Scan for the cell matching the given text and deliver its (X, Y) coordinate at center. 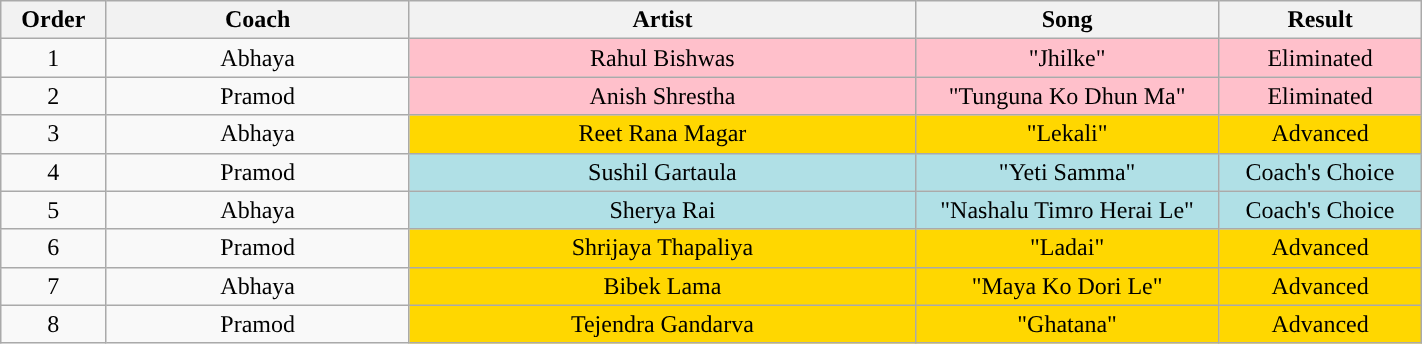
Tejendra Gandarva (662, 324)
Order (54, 20)
Anish Shrestha (662, 96)
Sushil Gartaula (662, 172)
"Ladai" (1067, 248)
1 (54, 58)
Artist (662, 20)
2 (54, 96)
Bibek Lama (662, 286)
"Ghatana" (1067, 324)
"Lekali" (1067, 134)
Sherya Rai (662, 210)
"Jhilke" (1067, 58)
6 (54, 248)
"Maya Ko Dori Le" (1067, 286)
"Tunguna Ko Dhun Ma" (1067, 96)
"Nashalu Timro Herai Le" (1067, 210)
7 (54, 286)
3 (54, 134)
5 (54, 210)
Reet Rana Magar (662, 134)
4 (54, 172)
"Yeti Samma" (1067, 172)
Rahul Bishwas (662, 58)
Result (1320, 20)
Song (1067, 20)
Coach (258, 20)
Shrijaya Thapaliya (662, 248)
8 (54, 324)
